Extract the [x, y] coordinate from the center of the cell holding the provided text.  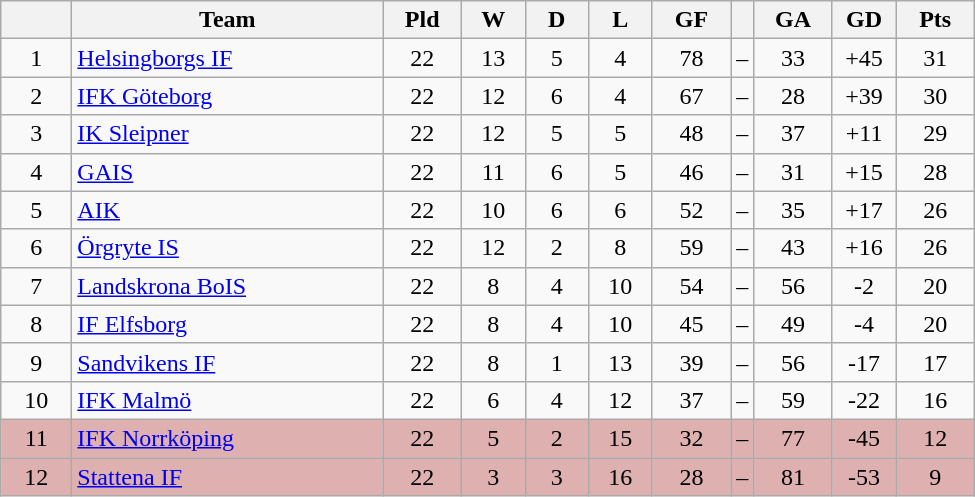
GA [794, 20]
17 [936, 362]
Pts [936, 20]
IFK Göteborg [228, 96]
Landskrona BoIS [228, 286]
30 [936, 96]
Stattena IF [228, 477]
IFK Norrköping [228, 438]
7 [36, 286]
GAIS [228, 172]
-4 [864, 324]
52 [692, 210]
67 [692, 96]
39 [692, 362]
IF Elfsborg [228, 324]
Helsingborgs IF [228, 58]
+17 [864, 210]
Sandvikens IF [228, 362]
32 [692, 438]
78 [692, 58]
49 [794, 324]
GF [692, 20]
D [557, 20]
45 [692, 324]
Team [228, 20]
-45 [864, 438]
+39 [864, 96]
54 [692, 286]
-17 [864, 362]
Pld [422, 20]
-22 [864, 400]
Örgryte IS [228, 248]
AIK [228, 210]
29 [936, 134]
+16 [864, 248]
43 [794, 248]
L [621, 20]
GD [864, 20]
81 [794, 477]
77 [794, 438]
+11 [864, 134]
IFK Malmö [228, 400]
W [493, 20]
15 [621, 438]
IK Sleipner [228, 134]
+15 [864, 172]
46 [692, 172]
-53 [864, 477]
48 [692, 134]
35 [794, 210]
33 [794, 58]
-2 [864, 286]
+45 [864, 58]
